Pinpoint the cell where the given text exists, returning its (x, y) midpoint coordinate. 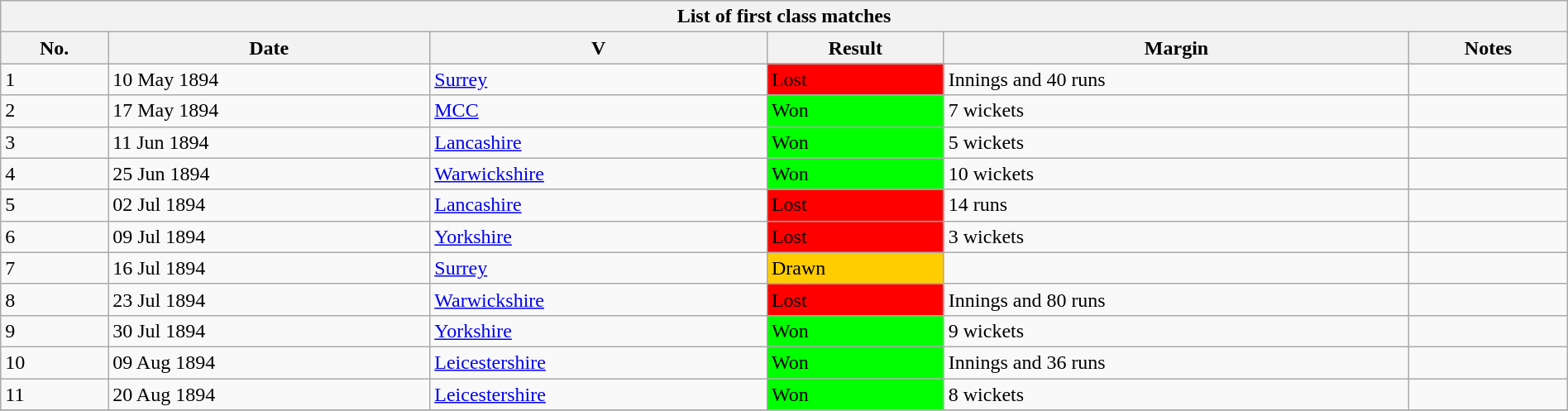
V (599, 48)
Margin (1176, 48)
Innings and 40 runs (1176, 79)
10 May 1894 (270, 79)
Innings and 80 runs (1176, 299)
No. (55, 48)
09 Aug 1894 (270, 362)
09 Jul 1894 (270, 237)
20 Aug 1894 (270, 394)
3 wickets (1176, 237)
9 (55, 331)
5 wickets (1176, 142)
List of first class matches (784, 17)
Innings and 36 runs (1176, 362)
5 (55, 205)
4 (55, 174)
8 (55, 299)
16 Jul 1894 (270, 268)
23 Jul 1894 (270, 299)
MCC (599, 111)
Result (855, 48)
11 (55, 394)
8 wickets (1176, 394)
7 wickets (1176, 111)
1 (55, 79)
17 May 1894 (270, 111)
Date (270, 48)
02 Jul 1894 (270, 205)
3 (55, 142)
9 wickets (1176, 331)
25 Jun 1894 (270, 174)
30 Jul 1894 (270, 331)
2 (55, 111)
10 wickets (1176, 174)
Drawn (855, 268)
Notes (1489, 48)
7 (55, 268)
6 (55, 237)
14 runs (1176, 205)
10 (55, 362)
11 Jun 1894 (270, 142)
